Determine the (x, y) coordinate at the center of the cell enclosing the given text.  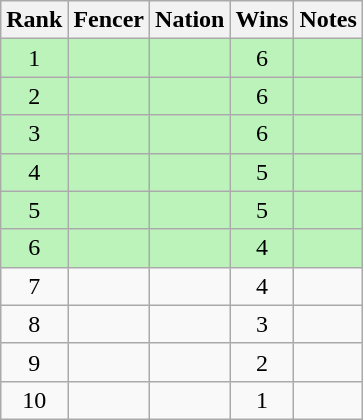
Rank (34, 20)
9 (34, 362)
10 (34, 400)
8 (34, 324)
Wins (262, 20)
Notes (328, 20)
7 (34, 286)
Nation (190, 20)
Fencer (109, 20)
